Return [X, Y] of the center of cell containing provided text 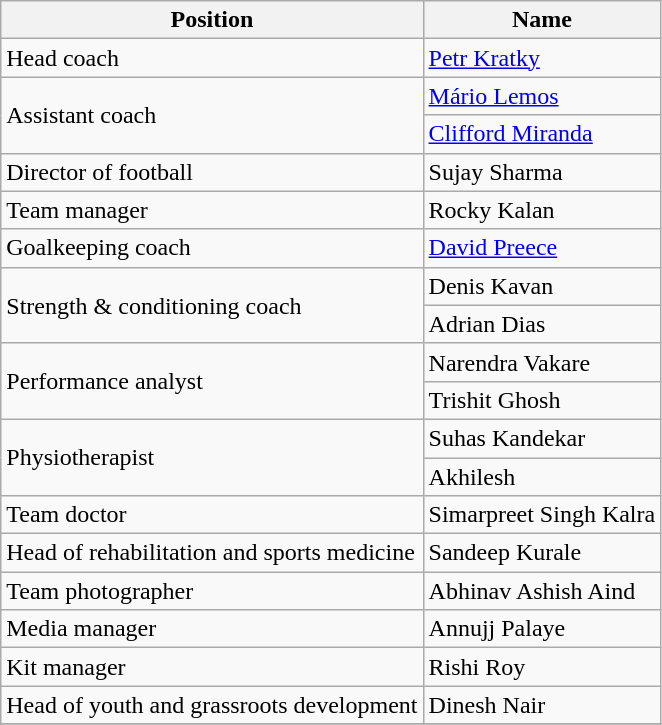
Assistant coach [212, 115]
Name [542, 20]
Head coach [212, 58]
Team doctor [212, 515]
Dinesh Nair [542, 705]
Trishit Ghosh [542, 400]
Simarpreet Singh Kalra [542, 515]
Annujj Palaye [542, 629]
Goalkeeping coach [212, 248]
Head of youth and grassroots development [212, 705]
Petr Kratky [542, 58]
Media manager [212, 629]
Sujay Sharma [542, 172]
Physiotherapist [212, 457]
Denis Kavan [542, 286]
David Preece [542, 248]
Narendra Vakare [542, 362]
Adrian Dias [542, 324]
Rishi Roy [542, 667]
Rocky Kalan [542, 210]
Position [212, 20]
Sandeep Kurale [542, 553]
Akhilesh [542, 477]
Head of rehabilitation and sports medicine [212, 553]
Mário Lemos [542, 96]
Kit manager [212, 667]
Team manager [212, 210]
Performance analyst [212, 381]
Abhinav Ashish Aind [542, 591]
Director of football [212, 172]
Strength & conditioning coach [212, 305]
Clifford Miranda [542, 134]
Team photographer [212, 591]
Suhas Kandekar [542, 438]
